Detect which cell encompasses the target text, then output its [X, Y] center coordinate. 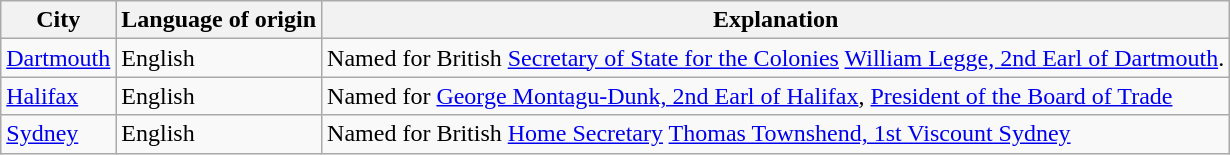
Explanation [776, 20]
Halifax [58, 96]
Language of origin [219, 20]
City [58, 20]
Named for George Montagu-Dunk, 2nd Earl of Halifax, President of the Board of Trade [776, 96]
Dartmouth [58, 58]
Sydney [58, 134]
Named for British Home Secretary Thomas Townshend, 1st Viscount Sydney [776, 134]
Named for British Secretary of State for the Colonies William Legge, 2nd Earl of Dartmouth. [776, 58]
